Determine the (X, Y) coordinate at the center of the cell enclosing the given text.  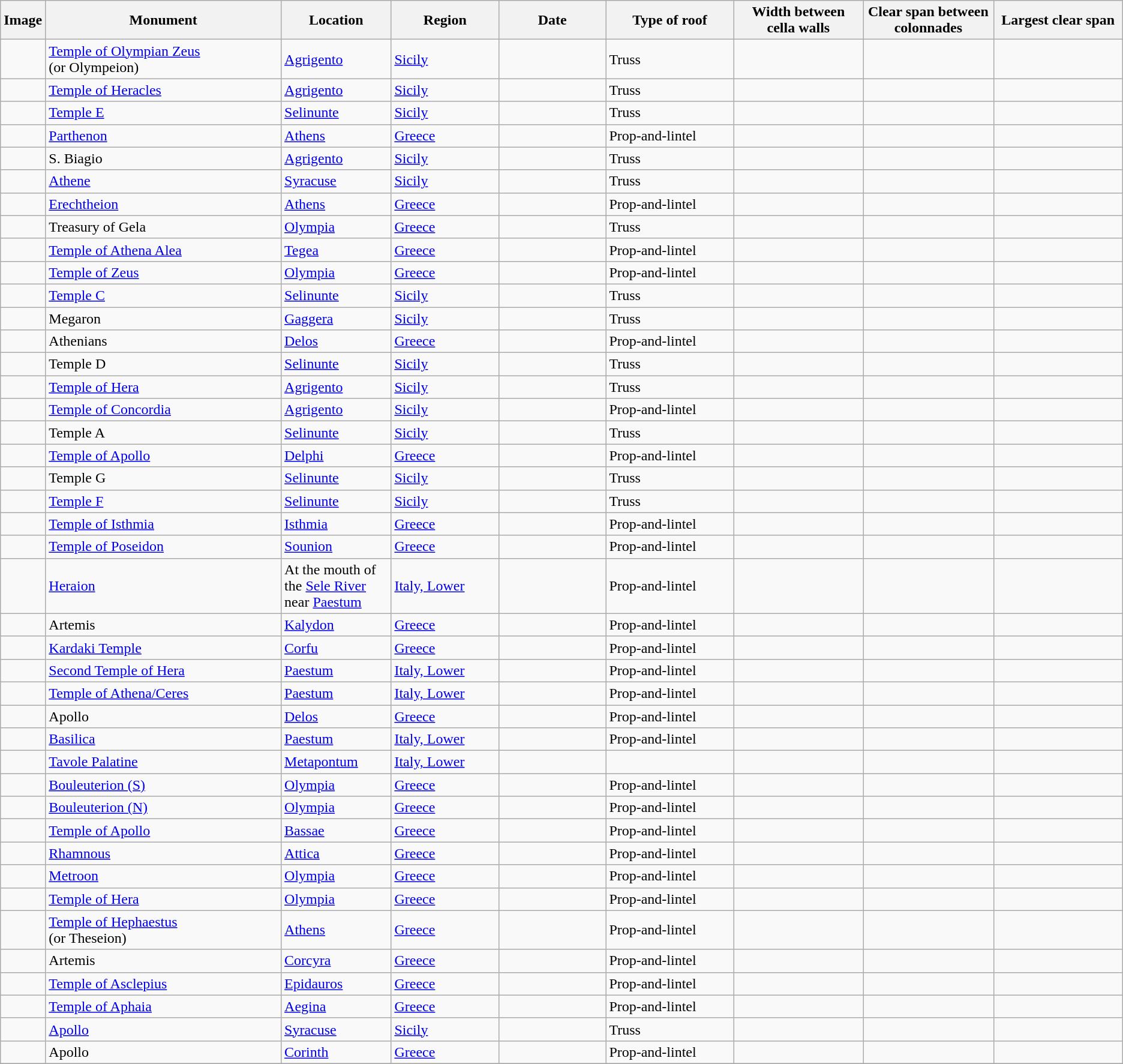
Temple of Heracles (163, 90)
Temple E (163, 113)
Tavole Palatine (163, 762)
Largest clear span (1058, 20)
Delphi (336, 455)
Date (553, 20)
Temple of Olympian Zeus (or Olympeion) (163, 59)
Temple D (163, 364)
Attica (336, 853)
Location (336, 20)
Athenians (163, 341)
Clear span between colonnades (929, 20)
Athene (163, 181)
Temple F (163, 501)
Bouleuterion (S) (163, 785)
Temple of Athena/Ceres (163, 693)
Temple of Zeus (163, 272)
Temple of Concordia (163, 410)
Second Temple of Hera (163, 670)
Sounion (336, 547)
Temple of Asclepius (163, 984)
Heraion (163, 586)
Temple C (163, 295)
Temple of Poseidon (163, 547)
Parthenon (163, 136)
Basilica (163, 739)
Corcyra (336, 961)
Erechtheion (163, 204)
Metroon (163, 876)
Tegea (336, 250)
Epidauros (336, 984)
S. Biagio (163, 158)
Kalydon (336, 625)
Temple G (163, 478)
Temple of Hephaestus (or Theseion) (163, 930)
Bassae (336, 831)
Treasury of Gela (163, 227)
At the mouth of the Sele River near Paestum (336, 586)
Width between cella walls (798, 20)
Metapontum (336, 762)
Type of roof (669, 20)
Temple A (163, 433)
Aegina (336, 1006)
Isthmia (336, 524)
Temple of Isthmia (163, 524)
Temple of Athena Alea (163, 250)
Gaggera (336, 319)
Bouleuterion (N) (163, 808)
Region (445, 20)
Kardaki Temple (163, 648)
Image (23, 20)
Temple of Aphaia (163, 1006)
Monument (163, 20)
Corinth (336, 1052)
Megaron (163, 319)
Corfu (336, 648)
Rhamnous (163, 853)
